From the cell containing the given text, extract its center point as [X, Y] coordinate. 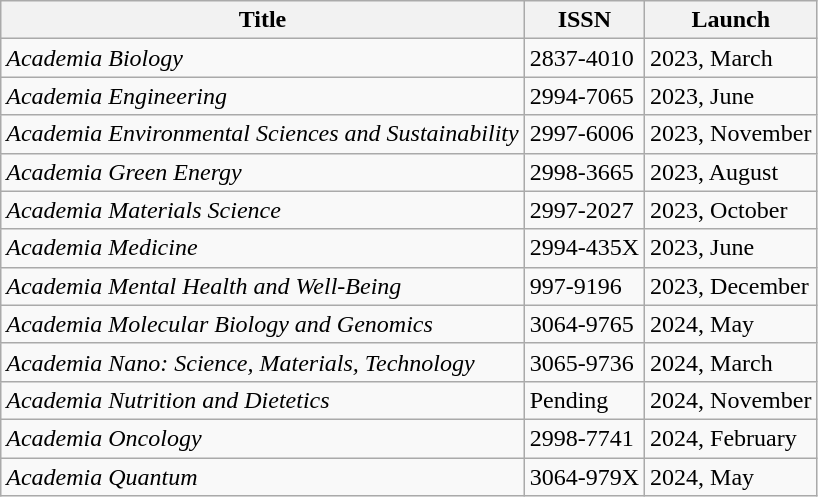
Academia Engineering [262, 96]
2024, February [731, 438]
2997-6006 [584, 134]
Pending [584, 400]
Title [262, 20]
Launch [731, 20]
2998-3665 [584, 172]
3064-9765 [584, 324]
2994-7065 [584, 96]
997-9196 [584, 286]
2023, October [731, 210]
ISSN [584, 20]
Academia Nano: Science, Materials, Technology [262, 362]
3064-979X [584, 477]
3065-9736 [584, 362]
Academia Biology [262, 58]
Academia Quantum [262, 477]
2837-4010 [584, 58]
2024, March [731, 362]
2997-2027 [584, 210]
2994-435X [584, 248]
Academia Molecular Biology and Genomics [262, 324]
2023, December [731, 286]
Academia Nutrition and Dietetics [262, 400]
Academia Materials Science [262, 210]
2024, November [731, 400]
2998-7741 [584, 438]
2023, August [731, 172]
2023, March [731, 58]
Academia Green Energy [262, 172]
Academia Oncology [262, 438]
Academia Mental Health and Well-Being [262, 286]
2023, November [731, 134]
Academia Medicine [262, 248]
Academia Environmental Sciences and Sustainability [262, 134]
